Scan for the cell matching the given text and deliver its [x, y] coordinate at center. 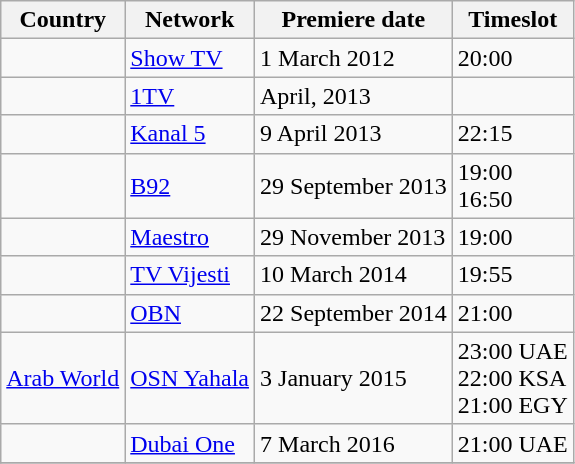
April, 2013 [354, 96]
21:00 UAE [512, 443]
22 September 2014 [354, 313]
Timeslot [512, 20]
29 November 2013 [354, 237]
19:00 [512, 237]
Show TV [190, 58]
Dubai One [190, 443]
1TV [190, 96]
9 April 2013 [354, 134]
Kanal 5 [190, 134]
Network [190, 20]
Arab World [63, 378]
OBN [190, 313]
B92 [190, 186]
3 January 2015 [354, 378]
TV Vijesti [190, 275]
OSN Yahala [190, 378]
10 March 2014 [354, 275]
19:55 [512, 275]
1 March 2012 [354, 58]
Premiere date [354, 20]
21:00 [512, 313]
Maestro [190, 237]
22:15 [512, 134]
23:00 UAE 22:00 KSA 21:00 EGY [512, 378]
7 March 2016 [354, 443]
19:00 16:50 [512, 186]
29 September 2013 [354, 186]
20:00 [512, 58]
Country [63, 20]
